Detect which cell encompasses the target text, then output its [X, Y] center coordinate. 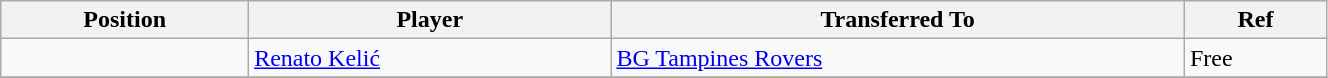
Ref [1255, 20]
BG Tampines Rovers [898, 58]
Position [125, 20]
Player [430, 20]
Renato Kelić [430, 58]
Free [1255, 58]
Transferred To [898, 20]
